Pinpoint the cell where the given text exists, returning its (x, y) midpoint coordinate. 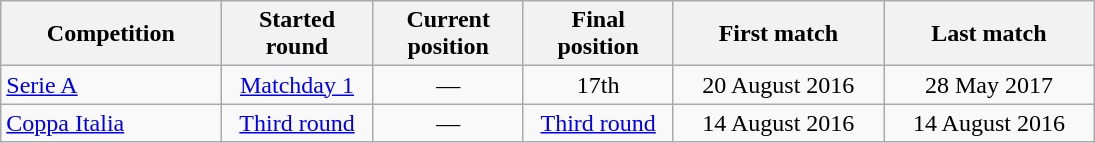
Competition (111, 34)
28 May 2017 (990, 85)
Last match (990, 34)
Started round (297, 34)
Coppa Italia (111, 123)
Final position (598, 34)
17th (598, 85)
20 August 2016 (778, 85)
Matchday 1 (297, 85)
First match (778, 34)
Current position (448, 34)
Serie A (111, 85)
